Pinpoint the cell where the given text exists, returning its [X, Y] midpoint coordinate. 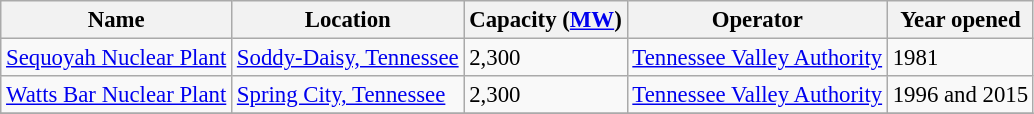
Sequoyah Nuclear Plant [116, 58]
Spring City, Tennessee [348, 95]
Name [116, 20]
Location [348, 20]
1981 [960, 58]
Capacity (MW) [546, 20]
Year opened [960, 20]
Watts Bar Nuclear Plant [116, 95]
Operator [757, 20]
1996 and 2015 [960, 95]
Soddy-Daisy, Tennessee [348, 58]
